For the text-containing cell, return its midpoint in [X, Y] coordinate format. 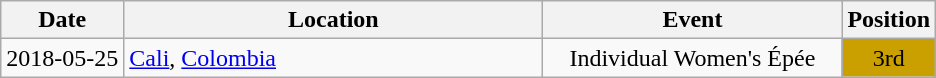
Cali, Colombia [334, 58]
2018-05-25 [62, 58]
Location [334, 20]
Event [692, 20]
3rd [889, 58]
Position [889, 20]
Individual Women's Épée [692, 58]
Date [62, 20]
